Find where the given text appears and provide that cell's center as [X, Y] coordinate. 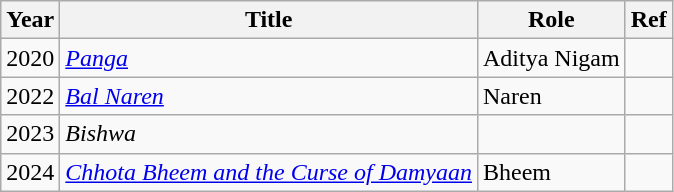
Ref [648, 20]
Title [269, 20]
Year [30, 20]
Aditya Nigam [551, 58]
2024 [30, 172]
Panga [269, 58]
2023 [30, 134]
Chhota Bheem and the Curse of Damyaan [269, 172]
Bishwa [269, 134]
Bheem [551, 172]
Naren [551, 96]
2020 [30, 58]
2022 [30, 96]
Role [551, 20]
Bal Naren [269, 96]
